Capture the cell that displays the provided text and extract its (x, y) central coordinate. 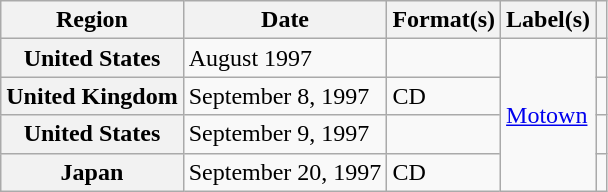
Japan (92, 172)
Date (285, 20)
United Kingdom (92, 96)
August 1997 (285, 58)
Label(s) (548, 20)
September 9, 1997 (285, 134)
September 20, 1997 (285, 172)
Format(s) (444, 20)
Region (92, 20)
Motown (548, 115)
September 8, 1997 (285, 96)
